Output the [x, y] coordinate of the center of the cell containing the given text.  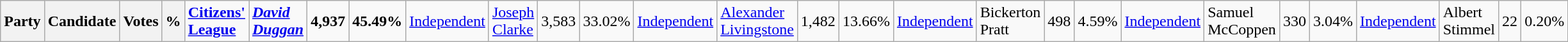
3.04% [1333, 22]
498 [1059, 22]
Candidate [82, 22]
David Duggan [278, 22]
33.02% [607, 22]
Albert Stimmel [1469, 22]
3,583 [558, 22]
330 [1295, 22]
Votes [141, 22]
Party [22, 22]
Joseph Clarke [513, 22]
13.66% [866, 22]
4,937 [328, 22]
Citizens' League [216, 22]
Bickerton Pratt [1010, 22]
45.49% [378, 22]
1,482 [818, 22]
22 [1510, 22]
% [173, 22]
4.59% [1097, 22]
0.20% [1544, 22]
Samuel McCoppen [1242, 22]
Alexander Livingstone [757, 22]
